Determine the (x, y) coordinate at the center of the cell enclosing the given text.  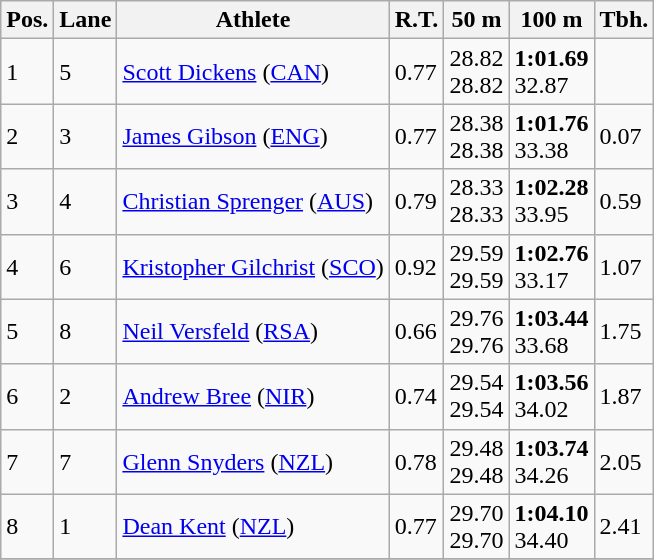
Lane (86, 20)
1:02.7633.17 (552, 266)
0.59 (624, 202)
James Gibson (ENG) (253, 136)
29.7629.76 (476, 332)
0.92 (416, 266)
1:04.1034.40 (552, 526)
Scott Dickens (CAN) (253, 72)
1.07 (624, 266)
Neil Versfeld (RSA) (253, 332)
Christian Sprenger (AUS) (253, 202)
29.4829.48 (476, 462)
Tbh. (624, 20)
0.79 (416, 202)
29.5929.59 (476, 266)
28.3328.33 (476, 202)
1:03.5634.02 (552, 396)
1.87 (624, 396)
2.41 (624, 526)
Athlete (253, 20)
0.78 (416, 462)
0.07 (624, 136)
1:03.7434.26 (552, 462)
Kristopher Gilchrist (SCO) (253, 266)
1.75 (624, 332)
100 m (552, 20)
Andrew Bree (NIR) (253, 396)
Dean Kent (NZL) (253, 526)
2.05 (624, 462)
Glenn Snyders (NZL) (253, 462)
1:03.4433.68 (552, 332)
28.8228.82 (476, 72)
0.66 (416, 332)
29.5429.54 (476, 396)
Pos. (28, 20)
1:01.7633.38 (552, 136)
1:01.6932.87 (552, 72)
29.7029.70 (476, 526)
50 m (476, 20)
0.74 (416, 396)
R.T. (416, 20)
28.3828.38 (476, 136)
1:02.2833.95 (552, 202)
